Pinpoint the cell where the given text exists, returning its (X, Y) midpoint coordinate. 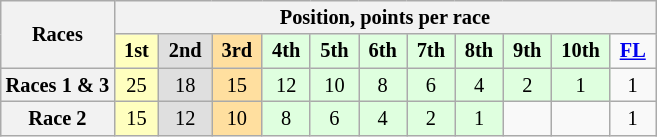
FL (633, 51)
18 (186, 85)
1st (136, 51)
Races (58, 34)
3rd (237, 51)
5th (334, 51)
9th (527, 51)
4th (286, 51)
10th (580, 51)
8th (479, 51)
7th (431, 51)
25 (136, 85)
6th (382, 51)
Race 2 (58, 118)
Races 1 & 3 (58, 85)
Position, points per race (385, 17)
2nd (186, 51)
